Return the (X, Y) coordinate for the center point of the cell that contains the specified text.  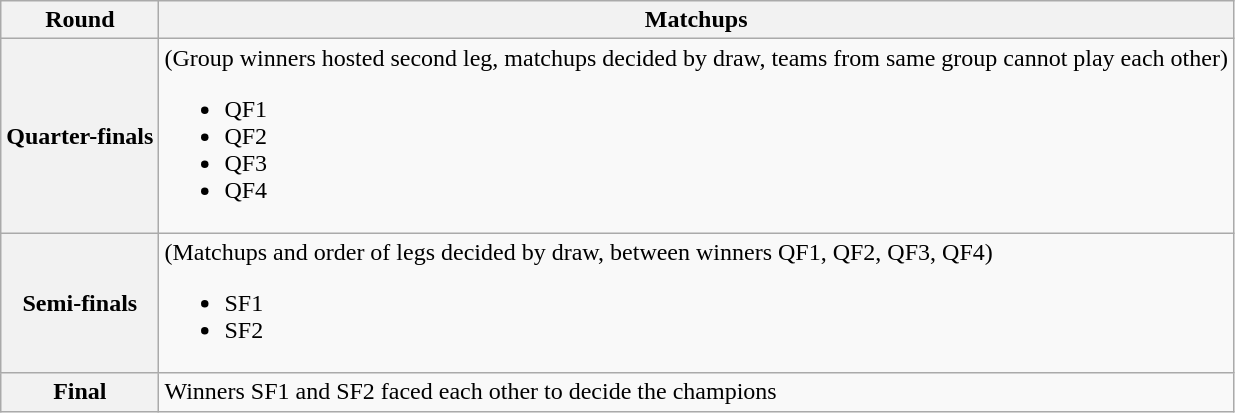
Final (80, 392)
Winners SF1 and SF2 faced each other to decide the champions (696, 392)
Matchups (696, 20)
(Matchups and order of legs decided by draw, between winners QF1, QF2, QF3, QF4)SF1SF2 (696, 303)
(Group winners hosted second leg, matchups decided by draw, teams from same group cannot play each other)QF1QF2QF3QF4 (696, 136)
Quarter-finals (80, 136)
Round (80, 20)
Semi-finals (80, 303)
